Search for the cell housing the specified text and yield its [X, Y] center coordinate. 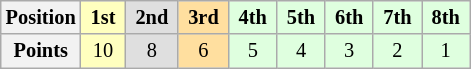
2 [397, 51]
10 [104, 51]
1st [104, 17]
2nd [152, 17]
1 [446, 51]
Position [41, 17]
Points [41, 51]
8th [446, 17]
3rd [203, 17]
6th [349, 17]
5th [301, 17]
5 [253, 51]
6 [203, 51]
3 [349, 51]
8 [152, 51]
4 [301, 51]
4th [253, 17]
7th [397, 17]
